Detect which cell encompasses the target text, then output its [x, y] center coordinate. 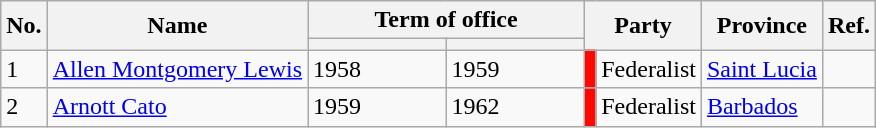
Barbados [762, 107]
Saint Lucia [762, 69]
Allen Montgomery Lewis [177, 69]
Name [177, 26]
Province [762, 26]
1962 [516, 107]
1 [24, 69]
No. [24, 26]
Term of office [446, 20]
Ref. [848, 26]
1958 [378, 69]
Arnott Cato [177, 107]
Party [644, 26]
2 [24, 107]
